Search for the cell housing the specified text and yield its (X, Y) center coordinate. 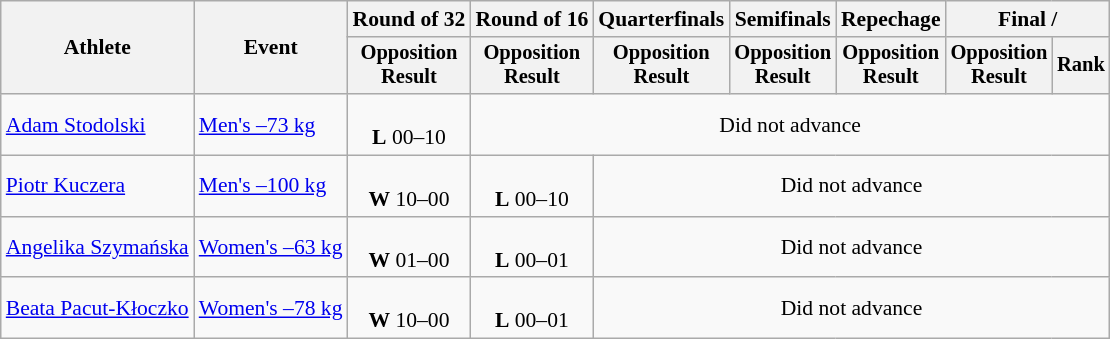
Piotr Kuczera (98, 186)
Quarterfinals (661, 19)
Round of 32 (410, 19)
Event (271, 48)
Athlete (98, 48)
Semifinals (782, 19)
Angelika Szymańska (98, 248)
Men's –73 kg (271, 124)
Adam Stodolski (98, 124)
Women's –78 kg (271, 308)
Rank (1081, 66)
Women's –63 kg (271, 248)
W 01–00 (410, 248)
Final / (1028, 19)
Men's –100 kg (271, 186)
Repechage (891, 19)
Round of 16 (532, 19)
Beata Pacut-Kłoczko (98, 308)
